Determine the [X, Y] coordinate at the center of the cell enclosing the given text.  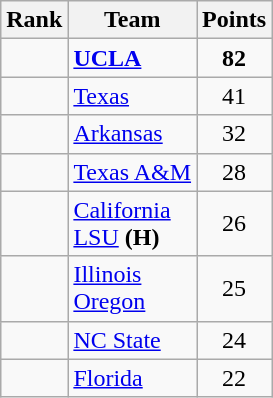
22 [234, 378]
32 [234, 134]
Texas [132, 96]
Points [234, 20]
Texas A&M [132, 172]
25 [234, 288]
Rank [34, 20]
82 [234, 58]
NC State [132, 340]
CaliforniaLSU (H) [132, 224]
24 [234, 340]
UCLA [132, 58]
Team [132, 20]
28 [234, 172]
IllinoisOregon [132, 288]
41 [234, 96]
Florida [132, 378]
26 [234, 224]
Arkansas [132, 134]
